Detect which cell encompasses the target text, then output its (X, Y) center coordinate. 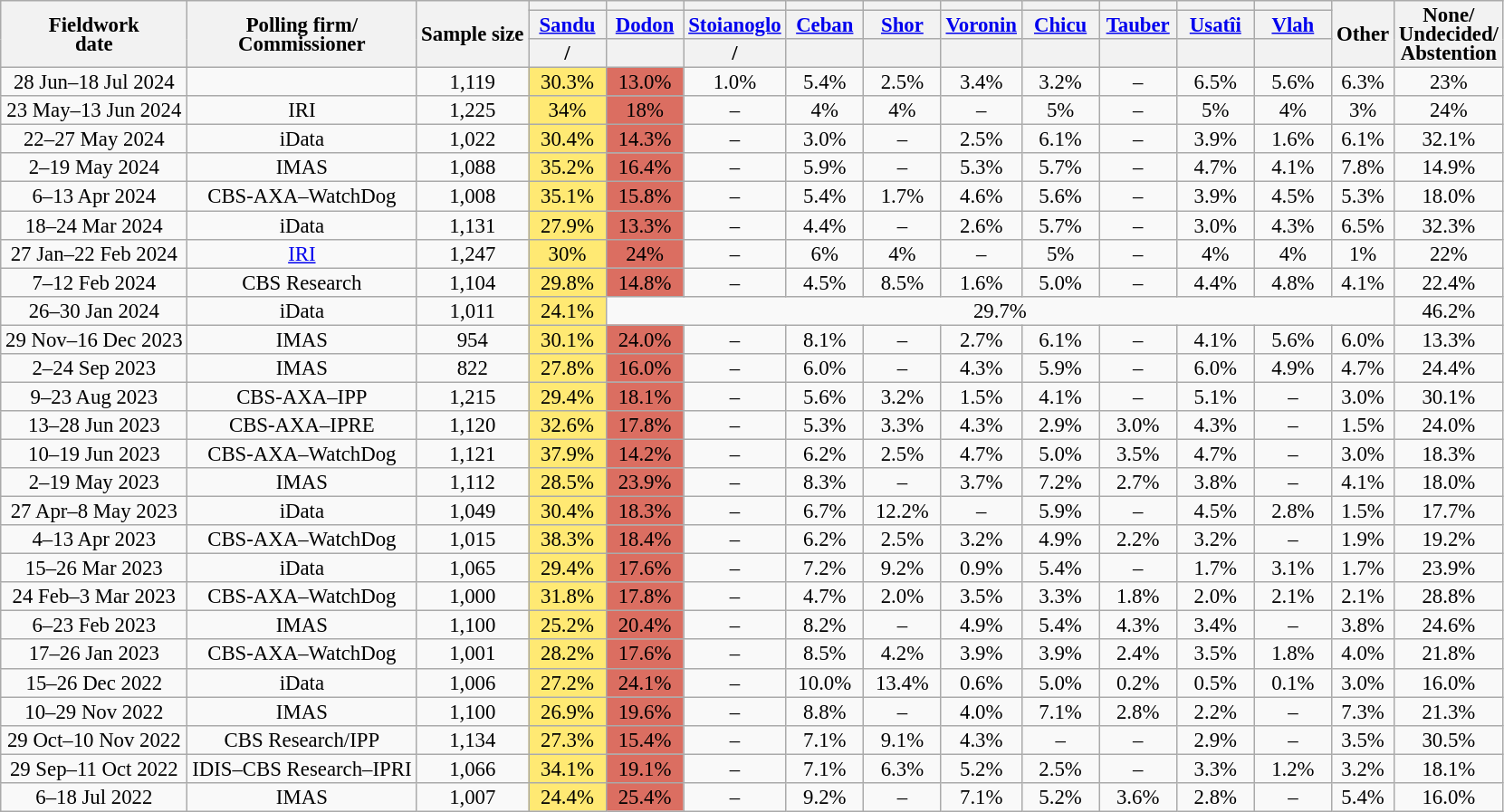
30.3% (568, 82)
24 Feb–3 Mar 2023 (94, 597)
29 Oct–10 Nov 2022 (94, 740)
34% (568, 110)
7.3% (1364, 712)
13–28 Jun 2023 (94, 425)
0.9% (982, 568)
Usatîi (1215, 25)
1,006 (473, 683)
Other (1364, 34)
1,134 (473, 740)
7–12 Feb 2024 (94, 282)
8.3% (825, 482)
1,104 (473, 282)
0.6% (982, 683)
27.8% (568, 368)
1,001 (473, 654)
32.1% (1449, 139)
1,007 (473, 798)
27.9% (568, 225)
28.5% (568, 482)
1,088 (473, 168)
4.2% (903, 654)
10–29 Nov 2022 (94, 712)
37.9% (568, 454)
1,120 (473, 425)
Chicu (1060, 25)
22% (1449, 253)
Polling firm/Commissioner (302, 34)
31.8% (568, 597)
4–13 Apr 2023 (94, 540)
35.2% (568, 168)
Fieldworkdate (94, 34)
0.2% (1138, 683)
2–19 May 2024 (94, 168)
2–19 May 2023 (94, 482)
27.3% (568, 740)
6% (825, 253)
1,015 (473, 540)
32.6% (568, 425)
1,215 (473, 396)
17–26 Jan 2023 (94, 654)
19.2% (1449, 540)
15.4% (645, 740)
6–18 Jul 2022 (94, 798)
2.6% (982, 225)
15.8% (645, 196)
30.5% (1449, 740)
13.0% (645, 82)
12.2% (903, 511)
35.1% (568, 196)
14.9% (1449, 168)
28.2% (568, 654)
19.1% (645, 769)
4.8% (1293, 282)
17.7% (1449, 511)
7.8% (1364, 168)
29.8% (568, 282)
34.1% (568, 769)
CBS-AXA–IPRE (302, 425)
26–30 Jan 2024 (94, 310)
27 Jan–22 Feb 2024 (94, 253)
822 (473, 368)
25.4% (645, 798)
18% (645, 110)
9.1% (903, 740)
0.1% (1293, 683)
19.6% (645, 712)
None/Undecided/Abstention (1449, 34)
1.9% (1364, 540)
Sandu (568, 25)
1,112 (473, 482)
8.8% (825, 712)
24.6% (1449, 626)
6.7% (825, 511)
954 (473, 339)
5.1% (1215, 396)
4.6% (982, 196)
32.3% (1449, 225)
1,066 (473, 769)
Voronin (982, 25)
28.8% (1449, 597)
6–13 Apr 2024 (94, 196)
29.7% (1000, 310)
1,121 (473, 454)
CBS Research/IPP (302, 740)
10.0% (825, 683)
Ceban (825, 25)
15–26 Dec 2022 (94, 683)
1,131 (473, 225)
26.9% (568, 712)
1.0% (735, 82)
30% (568, 253)
9–23 Aug 2023 (94, 396)
13.4% (903, 683)
1,008 (473, 196)
1,000 (473, 597)
22.4% (1449, 282)
28 Jun–18 Jul 2024 (94, 82)
22–27 May 2024 (94, 139)
25.2% (568, 626)
Tauber (1138, 25)
27 Apr–8 May 2023 (94, 511)
18.4% (645, 540)
1.2% (1293, 769)
8.1% (825, 339)
23 May–13 Jun 2024 (94, 110)
Sample size (473, 34)
1,119 (473, 82)
20.4% (645, 626)
1,049 (473, 511)
1,247 (473, 253)
IDIS–CBS Research–IPRI (302, 769)
1,011 (473, 310)
15–26 Mar 2023 (94, 568)
3% (1364, 110)
Vlah (1293, 25)
18–24 Mar 2024 (94, 225)
14.2% (645, 454)
8.2% (825, 626)
38.3% (568, 540)
Shor (903, 25)
CBS-AXA–IPP (302, 396)
0.5% (1215, 683)
2–24 Sep 2023 (94, 368)
3.6% (1138, 798)
3.7% (982, 482)
21.3% (1449, 712)
14.8% (645, 282)
16.4% (645, 168)
1,022 (473, 139)
2.4% (1138, 654)
Dodon (645, 25)
10–19 Jun 2023 (94, 454)
1,225 (473, 110)
23% (1449, 82)
29 Sep–11 Oct 2022 (94, 769)
14.3% (645, 139)
6–23 Feb 2023 (94, 626)
3.1% (1293, 568)
1,065 (473, 568)
29 Nov–16 Dec 2023 (94, 339)
1% (1364, 253)
CBS Research (302, 282)
21.8% (1449, 654)
46.2% (1449, 310)
Stoianoglo (735, 25)
27.2% (568, 683)
